Determine the (X, Y) coordinate at the center of the cell enclosing the given text.  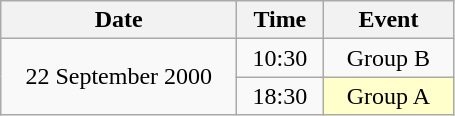
Time (280, 20)
Group A (388, 96)
Event (388, 20)
22 September 2000 (119, 77)
Group B (388, 58)
18:30 (280, 96)
Date (119, 20)
10:30 (280, 58)
